Scan for the cell matching the given text and deliver its [X, Y] coordinate at center. 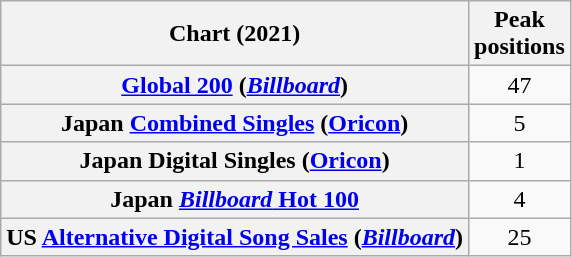
5 [520, 123]
47 [520, 85]
Japan Billboard Hot 100 [235, 199]
4 [520, 199]
Global 200 (Billboard) [235, 85]
Japan Combined Singles (Oricon) [235, 123]
Chart (2021) [235, 34]
25 [520, 237]
Japan Digital Singles (Oricon) [235, 161]
US Alternative Digital Song Sales (Billboard) [235, 237]
Peakpositions [520, 34]
1 [520, 161]
